Provide the (X, Y) coordinate of the cell's center where the given text is located.  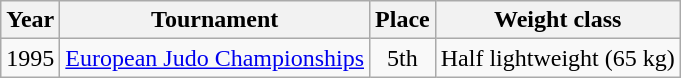
5th (403, 58)
European Judo Championships (215, 58)
Year (30, 20)
Tournament (215, 20)
1995 (30, 58)
Place (403, 20)
Weight class (558, 20)
Half lightweight (65 kg) (558, 58)
